For the text-containing cell, return its midpoint in [X, Y] coordinate format. 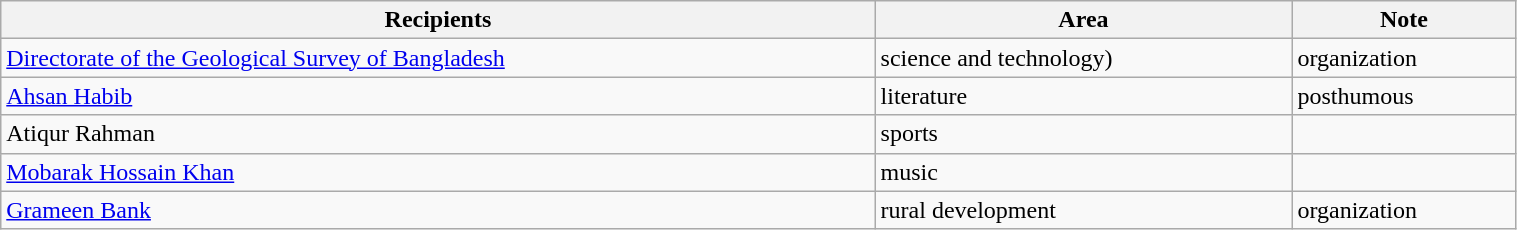
Note [1404, 20]
literature [1084, 96]
music [1084, 172]
Grameen Bank [438, 210]
Recipients [438, 20]
Directorate of the Geological Survey of Bangladesh [438, 58]
Mobarak Hossain Khan [438, 172]
science and technology) [1084, 58]
rural development [1084, 210]
Area [1084, 20]
sports [1084, 134]
Atiqur Rahman [438, 134]
Ahsan Habib [438, 96]
posthumous [1404, 96]
